Search for the cell housing the specified text and yield its (x, y) center coordinate. 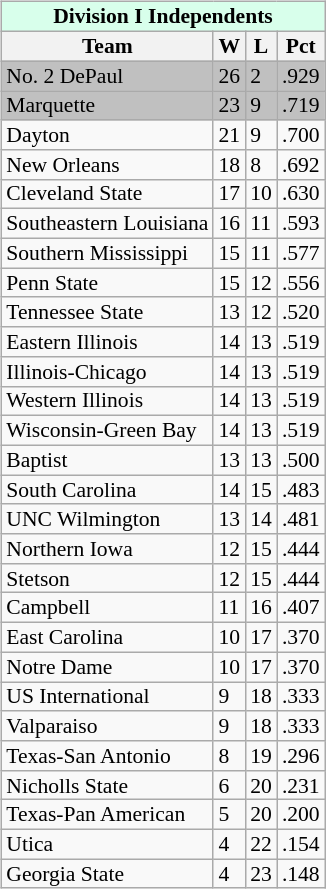
.148 (301, 874)
Utica (107, 844)
Stetson (107, 578)
19 (261, 756)
Texas-Pan American (107, 815)
Penn State (107, 283)
.593 (301, 224)
22 (261, 844)
Illinois-Chicago (107, 371)
.481 (301, 519)
5 (229, 815)
Tennessee State (107, 312)
No. 2 DePaul (107, 76)
.407 (301, 608)
.556 (301, 283)
Pct (301, 46)
.296 (301, 756)
Western Illinois (107, 401)
New Orleans (107, 165)
Campbell (107, 608)
Southern Mississippi (107, 253)
Georgia State (107, 874)
6 (229, 785)
.692 (301, 165)
Wisconsin-Green Bay (107, 431)
Valparaiso (107, 726)
.483 (301, 490)
Dayton (107, 135)
Team (107, 46)
Northern Iowa (107, 549)
Texas-San Antonio (107, 756)
Eastern Illinois (107, 342)
.719 (301, 105)
US International (107, 697)
L (261, 46)
.520 (301, 312)
.700 (301, 135)
Nicholls State (107, 785)
East Carolina (107, 637)
Notre Dame (107, 667)
South Carolina (107, 490)
W (229, 46)
21 (229, 135)
.200 (301, 815)
Baptist (107, 460)
.154 (301, 844)
Southeastern Louisiana (107, 224)
.929 (301, 76)
.630 (301, 194)
Cleveland State (107, 194)
UNC Wilmington (107, 519)
.231 (301, 785)
Division I Independents (162, 17)
26 (229, 76)
2 (261, 76)
.500 (301, 460)
Marquette (107, 105)
.577 (301, 253)
